Scan for the cell matching the given text and deliver its (X, Y) coordinate at center. 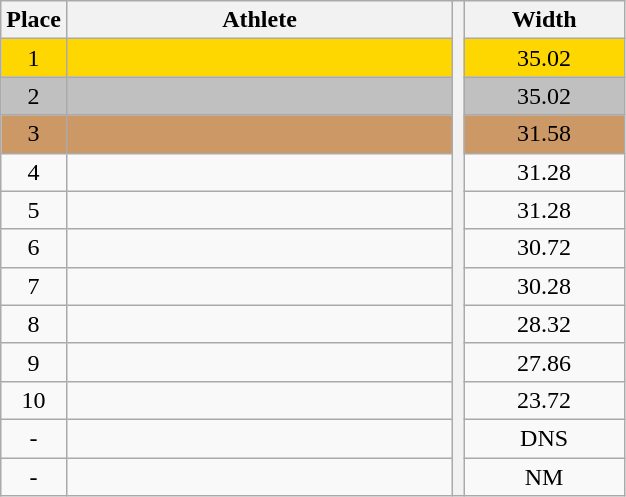
9 (34, 362)
30.28 (544, 286)
8 (34, 324)
27.86 (544, 362)
28.32 (544, 324)
1 (34, 58)
Athlete (259, 20)
6 (34, 248)
7 (34, 286)
30.72 (544, 248)
31.58 (544, 134)
5 (34, 210)
23.72 (544, 400)
Width (544, 20)
NM (544, 477)
DNS (544, 438)
10 (34, 400)
3 (34, 134)
4 (34, 172)
2 (34, 96)
Place (34, 20)
